Identify which cell holds the provided text, then report its (X, Y) central coordinate. 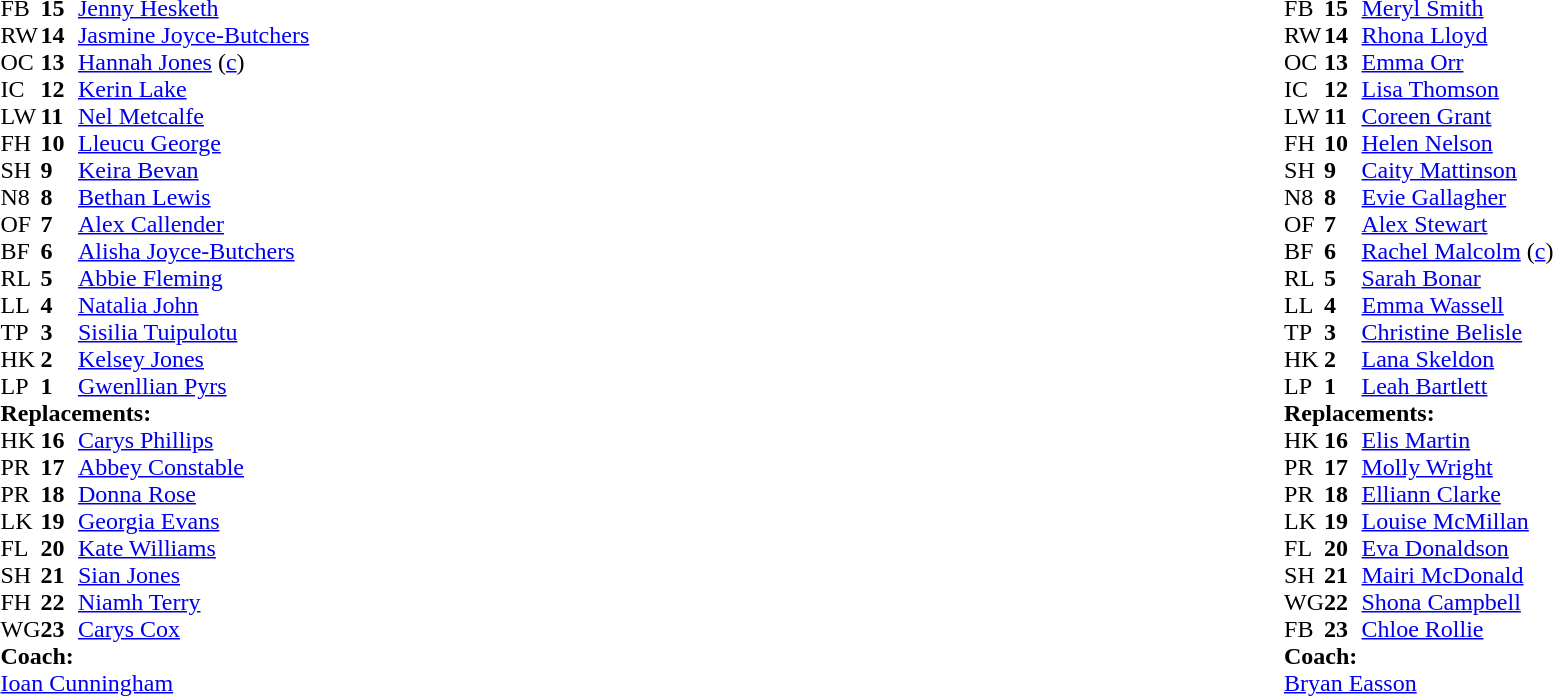
Abbey Constable (194, 468)
Carys Cox (194, 630)
Niamh Terry (194, 602)
Georgia Evans (194, 522)
Gwenllian Pyrs (194, 386)
Carys Phillips (194, 440)
Alisha Joyce-Butchers (194, 252)
Keira Bevan (194, 170)
Sisilia Tuipulotu (194, 332)
Sian Jones (194, 576)
Jasmine Joyce-Butchers (194, 36)
Kelsey Jones (194, 360)
Hannah Jones (c) (194, 62)
Nel Metcalfe (194, 116)
Lleucu George (194, 144)
Alex Callender (194, 224)
Natalia John (194, 306)
Kate Williams (194, 548)
Donna Rose (194, 494)
Abbie Fleming (194, 278)
Bethan Lewis (194, 198)
FB (1304, 630)
Kerin Lake (194, 90)
